Return [X, Y] of the center of cell containing provided text 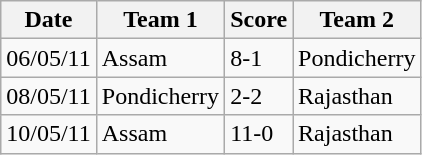
8-1 [259, 58]
06/05/11 [49, 58]
2-2 [259, 96]
Date [49, 20]
Team 2 [357, 20]
11-0 [259, 134]
10/05/11 [49, 134]
Team 1 [160, 20]
Score [259, 20]
08/05/11 [49, 96]
